Scan for the cell matching the given text and deliver its [x, y] coordinate at center. 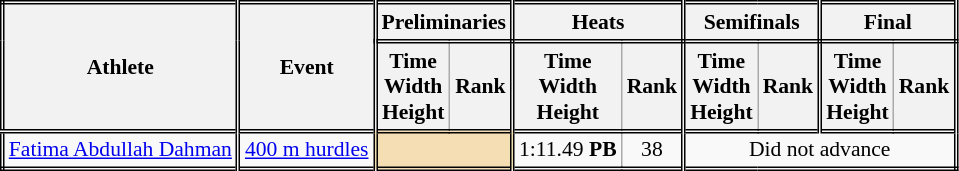
Heats [598, 22]
1:11.49 PB [566, 150]
Fatima Abdullah Dahman [120, 150]
400 m hurdles [306, 150]
Event [306, 67]
Preliminaries [444, 22]
38 [653, 150]
Semifinals [752, 22]
Final [888, 22]
Athlete [120, 67]
Did not advance [820, 150]
